Search for the cell housing the specified text and yield its (x, y) center coordinate. 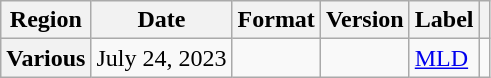
MLD (444, 58)
Region (46, 20)
Format (276, 20)
July 24, 2023 (162, 58)
Various (46, 58)
Label (444, 20)
Version (364, 20)
Date (162, 20)
